Pinpoint the cell where the given text exists, returning its [X, Y] midpoint coordinate. 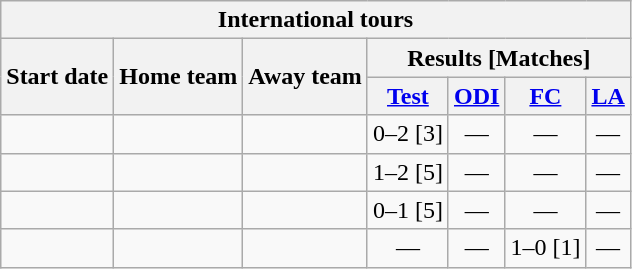
1–0 [1] [546, 248]
1–2 [5] [408, 172]
Start date [58, 77]
Home team [178, 77]
International tours [316, 20]
Away team [306, 77]
ODI [476, 96]
0–1 [5] [408, 210]
LA [608, 96]
Test [408, 96]
FC [546, 96]
0–2 [3] [408, 134]
Results [Matches] [498, 58]
